Capture the cell that displays the provided text and extract its [X, Y] central coordinate. 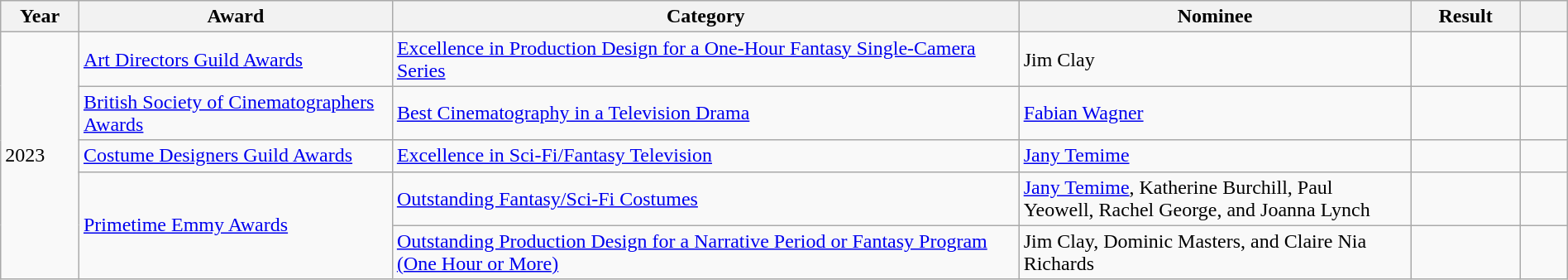
Jany Temime [1215, 156]
Jany Temime, Katherine Burchill, Paul Yeowell, Rachel George, and Joanna Lynch [1215, 199]
Jim Clay [1215, 60]
Jim Clay, Dominic Masters, and Claire Nia Richards [1215, 252]
Costume Designers Guild Awards [235, 156]
British Society of Cinematographers Awards [235, 113]
2023 [40, 156]
Excellence in Sci-Fi/Fantasy Television [705, 156]
Outstanding Production Design for a Narrative Period or Fantasy Program (One Hour or More) [705, 252]
Nominee [1215, 17]
Year [40, 17]
Excellence in Production Design for a One-Hour Fantasy Single-Camera Series [705, 60]
Category [705, 17]
Result [1465, 17]
Primetime Emmy Awards [235, 225]
Outstanding Fantasy/Sci-Fi Costumes [705, 199]
Best Cinematography in a Television Drama [705, 113]
Fabian Wagner [1215, 113]
Award [235, 17]
Art Directors Guild Awards [235, 60]
